Provide the (X, Y) coordinate of the cell's center where the given text is located.  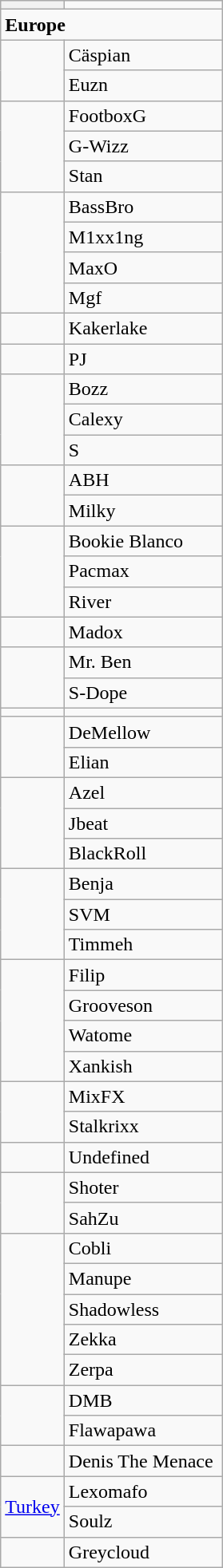
ABH (143, 480)
Mgf (143, 298)
Xankish (143, 1066)
Mr. Ben (143, 662)
River (143, 602)
Europe (112, 25)
BlackRoll (143, 854)
MaxO (143, 267)
Zerpa (143, 1370)
Milky (143, 511)
Bozz (143, 389)
Shoter (143, 1187)
Benja (143, 884)
Azel (143, 792)
SahZu (143, 1218)
Calexy (143, 420)
Grooveson (143, 1005)
Madox (143, 632)
Filip (143, 975)
Pacmax (143, 571)
PJ (143, 358)
Zekka (143, 1340)
Euzn (143, 85)
M1xx1ng (143, 237)
S (143, 450)
Watome (143, 1036)
MixFX (143, 1096)
Jbeat (143, 823)
Bookie Blanco (143, 541)
BassBro (143, 207)
G-Wizz (143, 146)
Turkey (33, 1507)
Lexomafo (143, 1491)
FootboxG (143, 116)
Stalkrixx (143, 1127)
Undefined (143, 1157)
Cobli (143, 1248)
SVM (143, 914)
DeMellow (143, 732)
Flawapawa (143, 1431)
Stan (143, 176)
Timmeh (143, 945)
Kakerlake (143, 328)
Denis The Menace (143, 1461)
Soulz (143, 1522)
Shadowless (143, 1309)
Elian (143, 762)
Manupe (143, 1278)
Cäspian (143, 55)
DMB (143, 1400)
S-Dope (143, 693)
Greycloud (143, 1552)
